Locate the cell with the specified text and output its [X, Y] center coordinate. 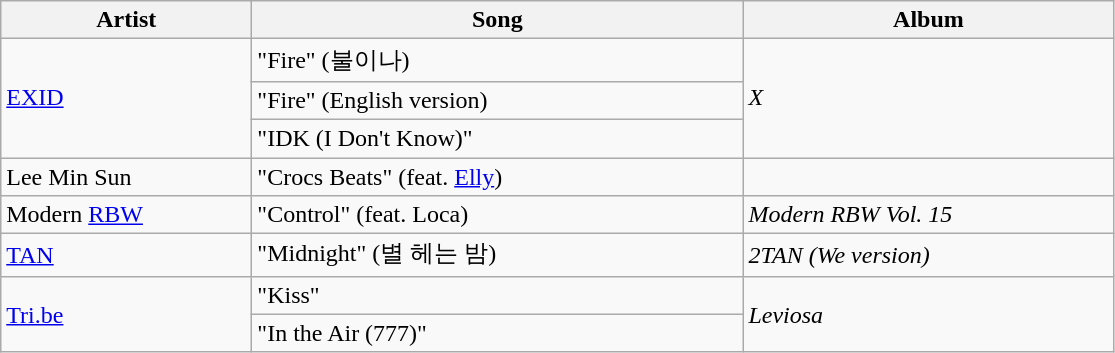
"Crocs Beats" (feat. Elly) [498, 177]
X [928, 98]
"Fire" (불이나) [498, 60]
Modern RBW Vol. 15 [928, 215]
Lee Min Sun [126, 177]
Tri.be [126, 314]
"Kiss" [498, 295]
"Fire" (English version) [498, 100]
"In the Air (777)" [498, 333]
Leviosa [928, 314]
Artist [126, 20]
TAN [126, 256]
Modern RBW [126, 215]
"IDK (I Don't Know)" [498, 138]
2TAN (We version) [928, 256]
Song [498, 20]
"Midnight" (별 헤는 밤) [498, 256]
Album [928, 20]
"Control" (feat. Loca) [498, 215]
EXID [126, 98]
